Pinpoint the cell where the given text exists, returning its [X, Y] midpoint coordinate. 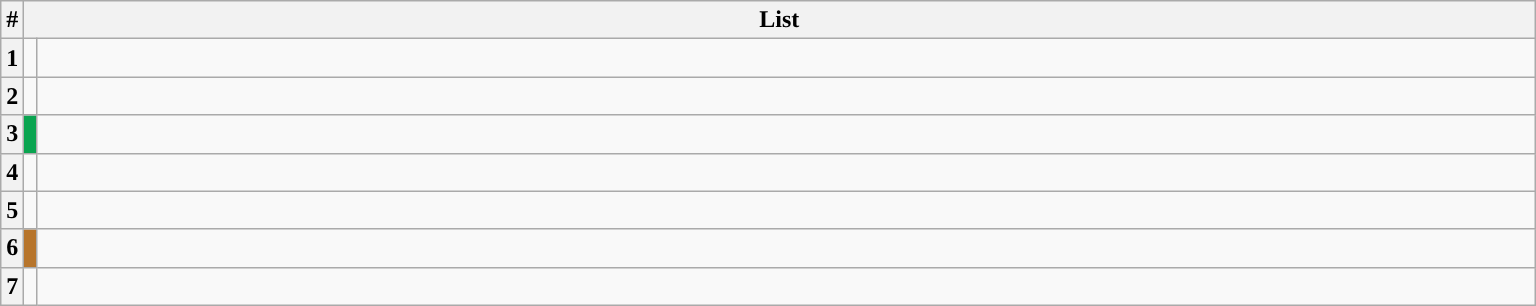
5 [12, 210]
# [12, 20]
1 [12, 58]
6 [12, 248]
2 [12, 96]
List [780, 20]
7 [12, 286]
4 [12, 172]
3 [12, 134]
